From the cell containing the given text, extract its center point as (x, y) coordinate. 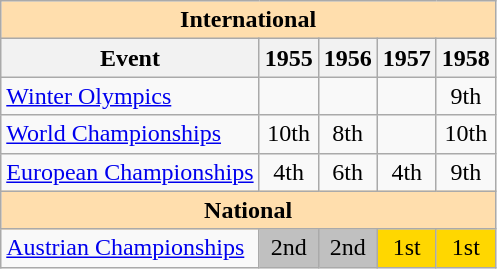
1956 (348, 58)
1957 (406, 58)
1955 (288, 58)
International (248, 20)
Austrian Championships (130, 248)
8th (348, 134)
1958 (466, 58)
National (248, 210)
6th (348, 172)
World Championships (130, 134)
Winter Olympics (130, 96)
European Championships (130, 172)
Event (130, 58)
